Pinpoint the cell where the given text exists, returning its [x, y] midpoint coordinate. 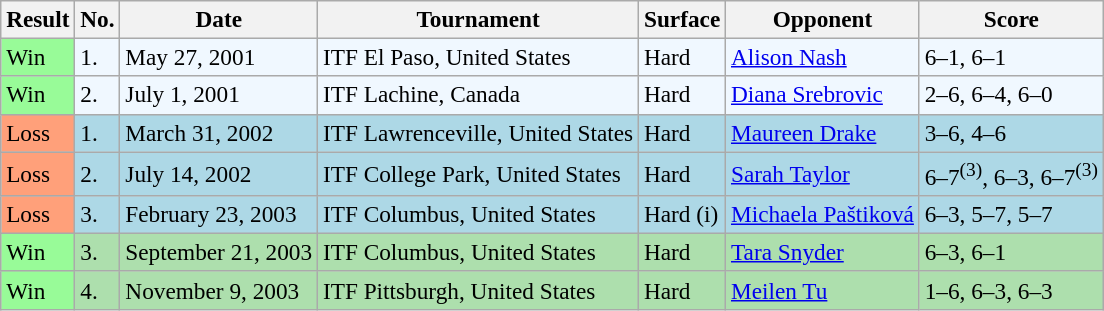
Michaela Paštiková [823, 214]
6–3, 6–1 [1011, 252]
Meilen Tu [823, 290]
6–1, 6–1 [1011, 57]
Alison Nash [823, 57]
Surface [682, 19]
ITF El Paso, United States [478, 57]
No. [98, 19]
ITF College Park, United States [478, 173]
1–6, 6–3, 6–3 [1011, 290]
Sarah Taylor [823, 173]
Opponent [823, 19]
Hard (i) [682, 214]
Score [1011, 19]
ITF Lawrenceville, United States [478, 133]
July 14, 2002 [219, 173]
4. [98, 290]
March 31, 2002 [219, 133]
6–3, 5–7, 5–7 [1011, 214]
3–6, 4–6 [1011, 133]
Diana Srebrovic [823, 95]
Result [38, 19]
May 27, 2001 [219, 57]
Date [219, 19]
February 23, 2003 [219, 214]
6–7(3), 6–3, 6–7(3) [1011, 173]
Tara Snyder [823, 252]
Tournament [478, 19]
2–6, 6–4, 6–0 [1011, 95]
ITF Lachine, Canada [478, 95]
Maureen Drake [823, 133]
ITF Pittsburgh, United States [478, 290]
September 21, 2003 [219, 252]
November 9, 2003 [219, 290]
July 1, 2001 [219, 95]
